Scan for the cell matching the given text and deliver its (x, y) coordinate at center. 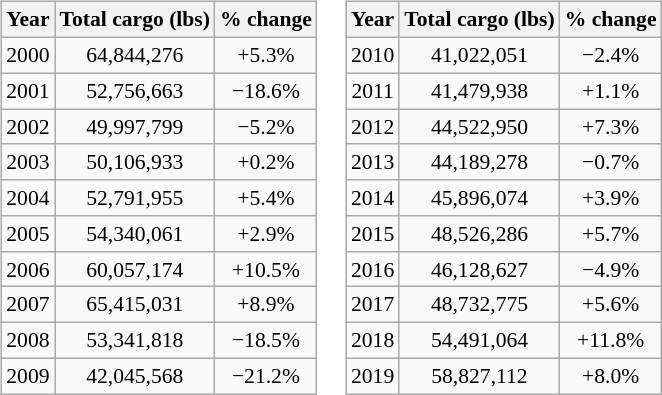
+3.9% (611, 198)
2011 (372, 91)
−4.9% (611, 269)
58,827,112 (479, 376)
−21.2% (266, 376)
2019 (372, 376)
−5.2% (266, 127)
2015 (372, 234)
−18.6% (266, 91)
60,057,174 (135, 269)
+11.8% (611, 340)
52,756,663 (135, 91)
49,997,799 (135, 127)
45,896,074 (479, 198)
2008 (28, 340)
65,415,031 (135, 305)
48,732,775 (479, 305)
+5.4% (266, 198)
+0.2% (266, 162)
2010 (372, 55)
2005 (28, 234)
+1.1% (611, 91)
2001 (28, 91)
41,479,938 (479, 91)
52,791,955 (135, 198)
+5.7% (611, 234)
+5.3% (266, 55)
48,526,286 (479, 234)
+5.6% (611, 305)
2009 (28, 376)
50,106,933 (135, 162)
2006 (28, 269)
46,128,627 (479, 269)
2017 (372, 305)
2013 (372, 162)
2012 (372, 127)
2003 (28, 162)
+8.0% (611, 376)
+7.3% (611, 127)
41,022,051 (479, 55)
54,340,061 (135, 234)
2004 (28, 198)
2000 (28, 55)
−2.4% (611, 55)
+2.9% (266, 234)
2007 (28, 305)
44,189,278 (479, 162)
2018 (372, 340)
+10.5% (266, 269)
44,522,950 (479, 127)
53,341,818 (135, 340)
42,045,568 (135, 376)
2014 (372, 198)
2016 (372, 269)
54,491,064 (479, 340)
−18.5% (266, 340)
2002 (28, 127)
64,844,276 (135, 55)
+8.9% (266, 305)
−0.7% (611, 162)
